For the text-containing cell, return its midpoint in [X, Y] coordinate format. 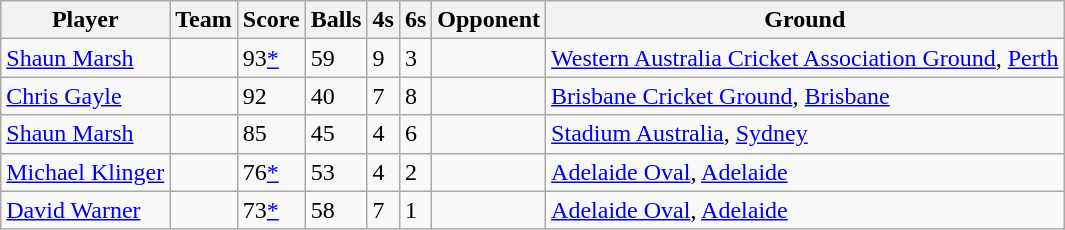
David Warner [86, 210]
45 [336, 134]
58 [336, 210]
1 [415, 210]
53 [336, 172]
3 [415, 58]
59 [336, 58]
6 [415, 134]
Opponent [489, 20]
73* [271, 210]
Team [204, 20]
40 [336, 96]
6s [415, 20]
8 [415, 96]
92 [271, 96]
4s [383, 20]
2 [415, 172]
Score [271, 20]
Chris Gayle [86, 96]
Ground [805, 20]
9 [383, 58]
Stadium Australia, Sydney [805, 134]
Brisbane Cricket Ground, Brisbane [805, 96]
Player [86, 20]
93* [271, 58]
Michael Klinger [86, 172]
85 [271, 134]
76* [271, 172]
Western Australia Cricket Association Ground, Perth [805, 58]
Balls [336, 20]
